Provide the [x, y] coordinate of the cell's center where the given text is located.  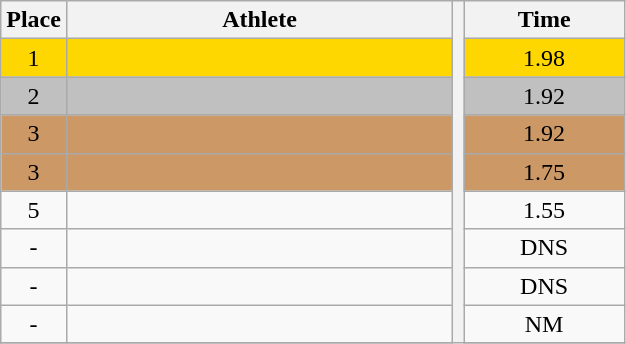
Athlete [259, 20]
5 [34, 210]
1.98 [544, 58]
Place [34, 20]
NM [544, 324]
Time [544, 20]
2 [34, 96]
1 [34, 58]
1.55 [544, 210]
1.75 [544, 172]
